Search for the cell housing the specified text and yield its (x, y) center coordinate. 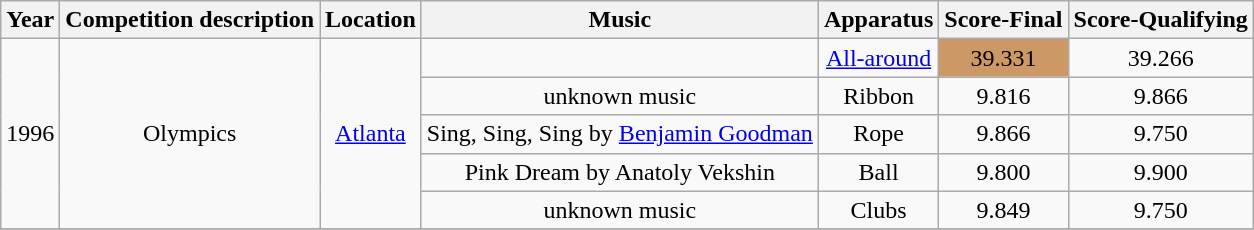
39.331 (1004, 58)
Ball (878, 172)
9.849 (1004, 210)
9.816 (1004, 96)
Competition description (190, 20)
Score-Final (1004, 20)
Location (371, 20)
Apparatus (878, 20)
Score-Qualifying (1160, 20)
Sing, Sing, Sing by Benjamin Goodman (620, 134)
Pink Dream by Anatoly Vekshin (620, 172)
Atlanta (371, 134)
Clubs (878, 210)
Year (30, 20)
All-around (878, 58)
39.266 (1160, 58)
Olympics (190, 134)
Music (620, 20)
9.900 (1160, 172)
Rope (878, 134)
1996 (30, 134)
9.800 (1004, 172)
Ribbon (878, 96)
